Search for the cell housing the specified text and yield its [x, y] center coordinate. 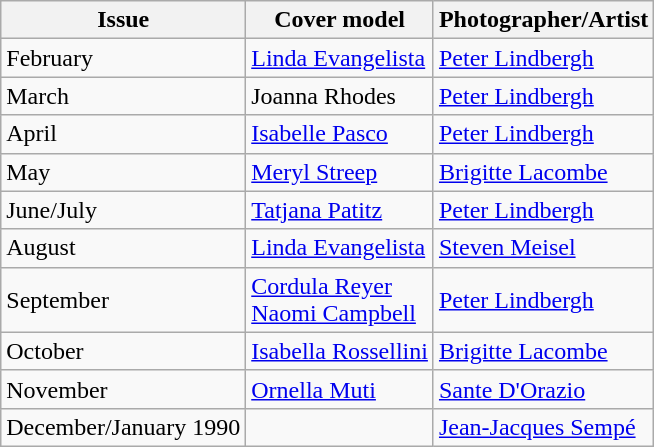
Meryl Streep [340, 172]
Sante D'Orazio [543, 389]
October [124, 351]
March [124, 96]
May [124, 172]
Cover model [340, 20]
Issue [124, 20]
Ornella Muti [340, 389]
Tatjana Patitz [340, 210]
November [124, 389]
Photographer/Artist [543, 20]
September [124, 300]
February [124, 58]
Jean-Jacques Sempé [543, 427]
Joanna Rhodes [340, 96]
April [124, 134]
December/January 1990 [124, 427]
Cordula ReyerNaomi Campbell [340, 300]
Steven Meisel [543, 248]
Isabella Rossellini [340, 351]
June/July [124, 210]
Isabelle Pasco [340, 134]
August [124, 248]
